Pinpoint the cell where the given text exists, returning its (x, y) midpoint coordinate. 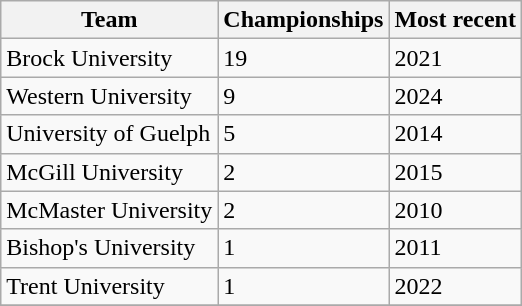
2024 (456, 96)
Team (110, 20)
Trent University (110, 286)
Most recent (456, 20)
2014 (456, 134)
Championships (304, 20)
University of Guelph (110, 134)
5 (304, 134)
9 (304, 96)
2022 (456, 286)
19 (304, 58)
2011 (456, 248)
2010 (456, 210)
McMaster University (110, 210)
Bishop's University (110, 248)
Brock University (110, 58)
2015 (456, 172)
Western University (110, 96)
2021 (456, 58)
McGill University (110, 172)
